Output the (x, y) coordinate of the center of the cell containing the given text.  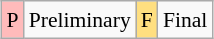
Final (186, 20)
F (147, 20)
P (13, 20)
Preliminary (80, 20)
